Find where the given text appears and provide that cell's center as (x, y) coordinate. 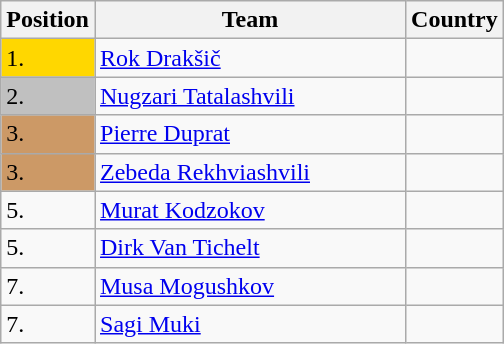
Pierre Duprat (250, 134)
Musa Mogushkov (250, 286)
1. (48, 58)
Rok Drakšič (250, 58)
Team (250, 20)
Nugzari Tatalashvili (250, 96)
Murat Kodzokov (250, 210)
Country (455, 20)
2. (48, 96)
Zebeda Rekhviashvili (250, 172)
Sagi Muki (250, 324)
Position (48, 20)
Dirk Van Tichelt (250, 248)
